Detect which cell encompasses the target text, then output its (x, y) center coordinate. 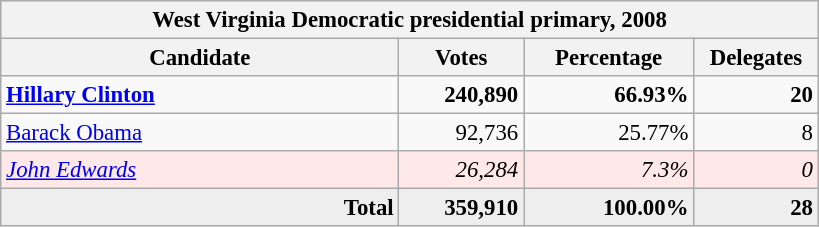
240,890 (462, 95)
28 (756, 208)
25.77% (609, 133)
Votes (462, 58)
66.93% (609, 95)
Total (200, 208)
8 (756, 133)
West Virginia Democratic presidential primary, 2008 (410, 20)
100.00% (609, 208)
92,736 (462, 133)
John Edwards (200, 170)
7.3% (609, 170)
26,284 (462, 170)
Barack Obama (200, 133)
Percentage (609, 58)
Delegates (756, 58)
0 (756, 170)
Hillary Clinton (200, 95)
359,910 (462, 208)
20 (756, 95)
Candidate (200, 58)
